Extract the (x, y) coordinate from the center of the cell holding the provided text.  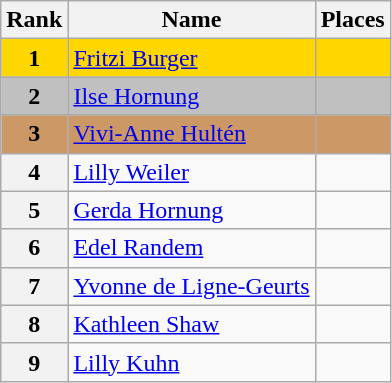
6 (34, 248)
Name (192, 20)
Gerda Hornung (192, 210)
Lilly Kuhn (192, 362)
1 (34, 58)
Places (352, 20)
3 (34, 134)
5 (34, 210)
2 (34, 96)
Lilly Weiler (192, 172)
8 (34, 324)
7 (34, 286)
4 (34, 172)
Vivi-Anne Hultén (192, 134)
Rank (34, 20)
Kathleen Shaw (192, 324)
Edel Randem (192, 248)
Ilse Hornung (192, 96)
9 (34, 362)
Fritzi Burger (192, 58)
Yvonne de Ligne-Geurts (192, 286)
